Determine the (x, y) coordinate at the center of the cell enclosing the given text.  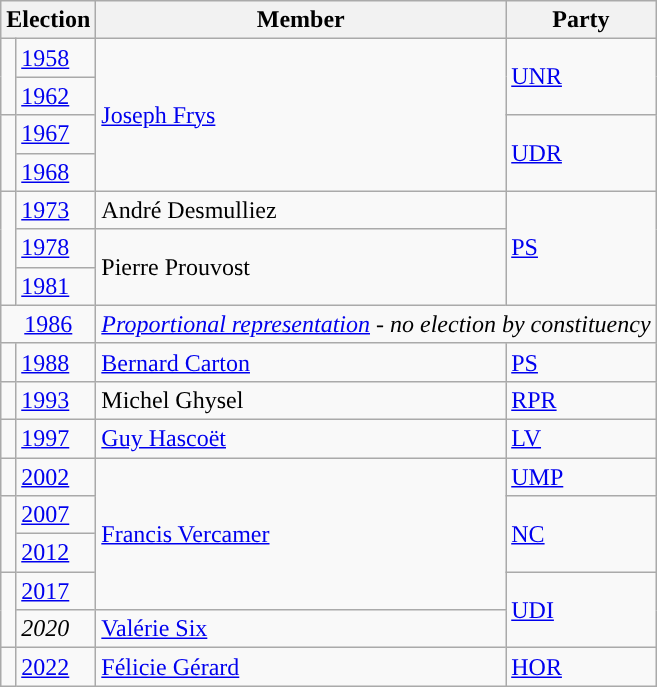
1967 (56, 134)
LV (581, 438)
RPR (581, 400)
1968 (56, 172)
NC (581, 534)
2020 (56, 629)
1993 (56, 400)
HOR (581, 667)
UDI (581, 610)
Joseph Frys (301, 115)
André Desmulliez (301, 210)
Party (581, 20)
Election (48, 20)
Valérie Six (301, 629)
1986 (48, 324)
1988 (56, 362)
1997 (56, 438)
2002 (56, 477)
Bernard Carton (301, 362)
1978 (56, 248)
Francis Vercamer (301, 534)
UDR (581, 153)
2007 (56, 515)
Member (301, 20)
Félicie Gérard (301, 667)
2012 (56, 553)
UMP (581, 477)
1981 (56, 286)
Guy Hascoët (301, 438)
1962 (56, 96)
1958 (56, 58)
Proportional representation - no election by constituency (376, 324)
UNR (581, 77)
Pierre Prouvost (301, 267)
1973 (56, 210)
2017 (56, 591)
Michel Ghysel (301, 400)
2022 (56, 667)
